For the text-containing cell, return its midpoint in (x, y) coordinate format. 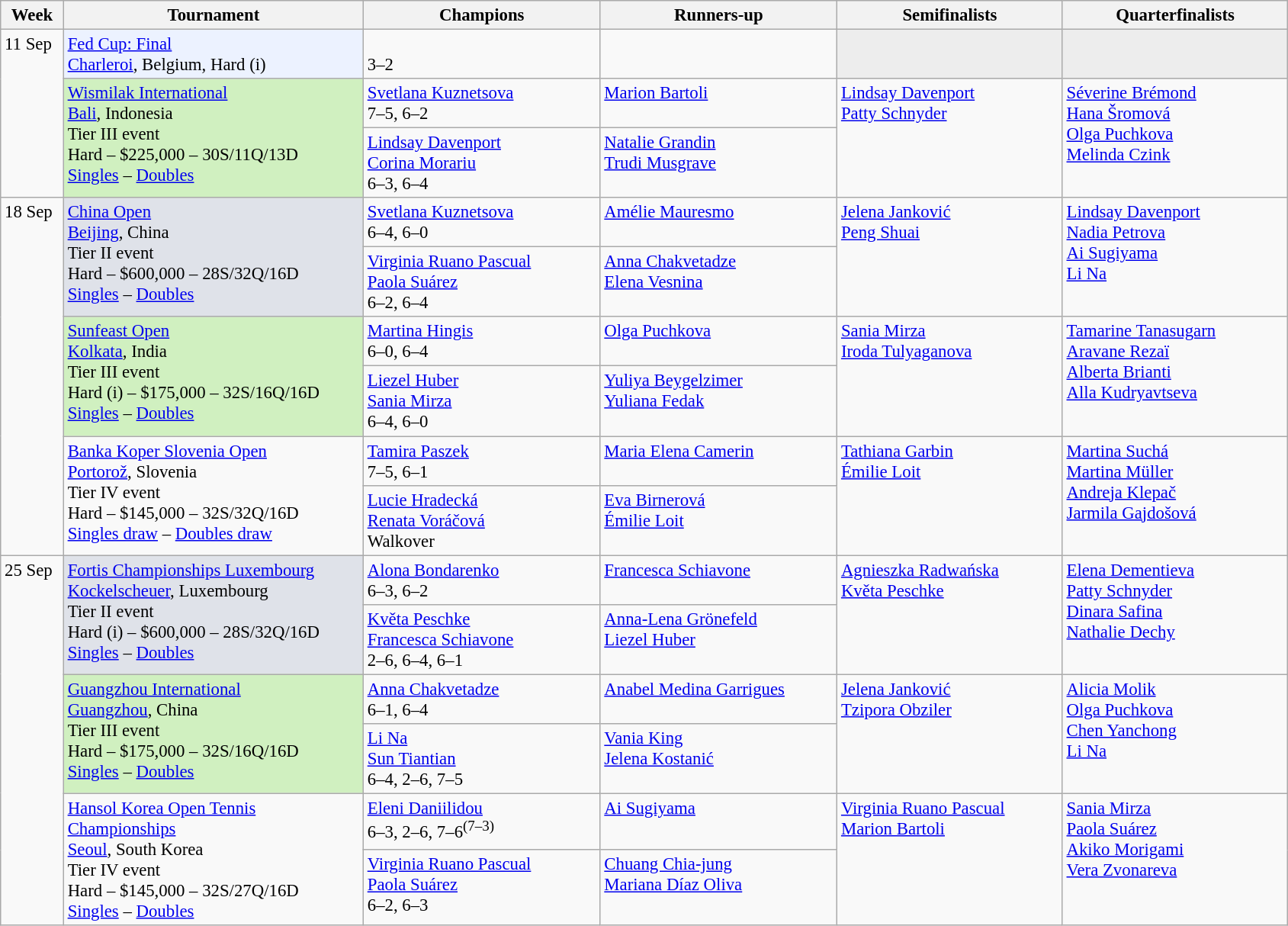
Virginia Ruano Pascual Paola Suárez 6–2, 6–3 (482, 887)
Lindsay Davenport Nadia Petrova Ai Sugiyama Li Na (1175, 257)
Anna-Lena Grönefeld Liezel Huber (718, 639)
Ai Sugiyama (718, 822)
Alona Bondarenko6–3, 6–2 (482, 580)
Fortis Championships Luxembourg Kockelscheuer, Luxembourg Tier II eventHard (i) – $600,000 – 28S/32Q/16DSingles – Doubles (214, 615)
Chuang Chia-jung Mariana Díaz Oliva (718, 887)
Eva Birnerová Émilie Loit (718, 520)
Lindsay Davenport Patty Schnyder (950, 138)
Agnieszka Radwańska Květa Peschke (950, 615)
3–2 (482, 55)
Vania King Jelena Kostanić (718, 759)
Fed Cup: Final Charleroi, Belgium, Hard (i) (214, 55)
Marion Bartoli (718, 104)
Eleni Daniilidou6–3, 2–6, 7–6(7–3) (482, 822)
Natalie Grandin Trudi Musgrave (718, 163)
Svetlana Kuznetsova6–4, 6–0 (482, 223)
Sania Mirza Paola Suárez Akiko Morigami Vera Zvonareva (1175, 859)
11 Sep (32, 114)
Anna Chakvetadze Elena Vesnina (718, 282)
Tamarine Tanasugarn Aravane Rezaï Alberta Brianti Alla Kudryavtseva (1175, 377)
Anabel Medina Garrigues (718, 699)
Jelena Janković Peng Shuai (950, 257)
Banka Koper Slovenia Open Portorož, Slovenia Tier IV eventHard – $145,000 – 32S/32Q/16DSingles draw – Doubles draw (214, 496)
Květa Peschke Francesca Schiavone 2–6, 6–4, 6–1 (482, 639)
Quarterfinalists (1175, 15)
Olga Puchkova (718, 342)
Semifinalists (950, 15)
Liezel Huber Sania Mirza 6–4, 6–0 (482, 401)
Séverine Brémond Hana Šromová Olga Puchkova Melinda Czink (1175, 138)
Hansol Korea Open Tennis Championships Seoul, South Korea Tier IV eventHard – $145,000 – 32S/27Q/16DSingles – Doubles (214, 859)
Week (32, 15)
Martina Suchá Martina Müller Andreja Klepač Jarmila Gajdošová (1175, 496)
Tournament (214, 15)
Amélie Mauresmo (718, 223)
18 Sep (32, 377)
Sunfeast Open Kolkata, India Tier III eventHard (i) – $175,000 – 32S/16Q/16DSingles – Doubles (214, 377)
Guangzhou International Guangzhou, China Tier III eventHard – $175,000 – 32S/16Q/16DSingles – Doubles (214, 734)
Yuliya Beygelzimer Yuliana Fedak (718, 401)
Li Na Sun Tiantian 6–4, 2–6, 7–5 (482, 759)
Tamira Paszek7–5, 6–1 (482, 461)
Francesca Schiavone (718, 580)
Virginia Ruano Pascual Paola Suárez 6–2, 6–4 (482, 282)
Virginia Ruano Pascual Marion Bartoli (950, 859)
China Open Beijing, China Tier II eventHard – $600,000 – 28S/32Q/16DSingles – Doubles (214, 257)
Lindsay Davenport Corina Morariu 6–3, 6–4 (482, 163)
Martina Hingis6–0, 6–4 (482, 342)
Elena Dementieva Patty Schnyder Dinara Safina Nathalie Dechy (1175, 615)
Wismilak International Bali, Indonesia Tier III eventHard – $225,000 – 30S/11Q/13D Singles – Doubles (214, 138)
Champions (482, 15)
Jelena Janković Tzipora Obziler (950, 734)
Lucie Hradecká Renata Voráčová Walkover (482, 520)
Maria Elena Camerin (718, 461)
Alicia Molik Olga Puchkova Chen Yanchong Li Na (1175, 734)
25 Sep (32, 740)
Tathiana Garbin Émilie Loit (950, 496)
Runners-up (718, 15)
Sania Mirza Iroda Tulyaganova (950, 377)
Anna Chakvetadze6–1, 6–4 (482, 699)
Svetlana Kuznetsova7–5, 6–2 (482, 104)
